For the text-containing cell, return its midpoint in [X, Y] coordinate format. 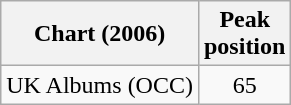
65 [244, 85]
Chart (2006) [100, 34]
Peakposition [244, 34]
UK Albums (OCC) [100, 85]
